Pinpoint the cell where the given text exists, returning its (X, Y) midpoint coordinate. 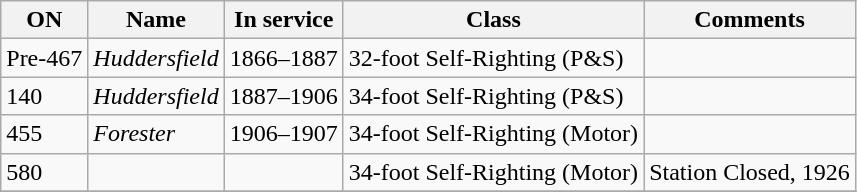
34-foot Self-Righting (P&S) (493, 96)
Forester (156, 134)
ON (44, 20)
140 (44, 96)
Class (493, 20)
455 (44, 134)
Comments (750, 20)
Name (156, 20)
Pre-467 (44, 58)
1906–1907 (284, 134)
580 (44, 172)
1866–1887 (284, 58)
1887–1906 (284, 96)
Station Closed, 1926 (750, 172)
32-foot Self-Righting (P&S) (493, 58)
In service (284, 20)
